Identify which cell holds the provided text, then report its (x, y) central coordinate. 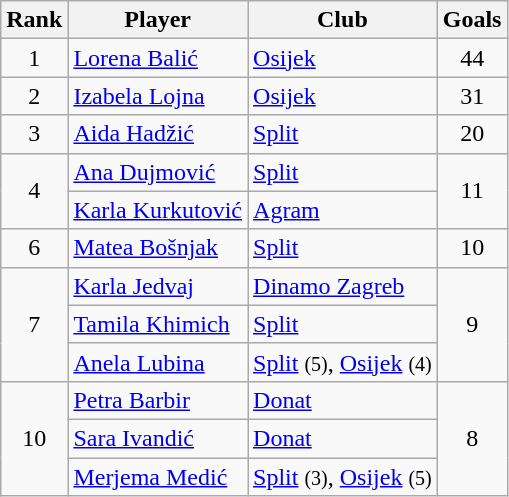
Sara Ivandić (158, 438)
Petra Barbir (158, 400)
7 (34, 324)
Izabela Lojna (158, 96)
Agram (343, 210)
Anela Lubina (158, 362)
Club (343, 20)
Goals (472, 20)
3 (34, 134)
Split (3), Osijek (5) (343, 477)
Tamila Khimich (158, 324)
Aida Hadžić (158, 134)
Split (5), Osijek (4) (343, 362)
4 (34, 191)
Rank (34, 20)
Matea Bošnjak (158, 248)
1 (34, 58)
Karla Jedvaj (158, 286)
Karla Kurkutović (158, 210)
Merjema Medić (158, 477)
Lorena Balić (158, 58)
Ana Dujmović (158, 172)
2 (34, 96)
20 (472, 134)
9 (472, 324)
8 (472, 438)
44 (472, 58)
31 (472, 96)
Player (158, 20)
6 (34, 248)
Dinamo Zagreb (343, 286)
11 (472, 191)
